Locate the cell with the specified text and output its [x, y] center coordinate. 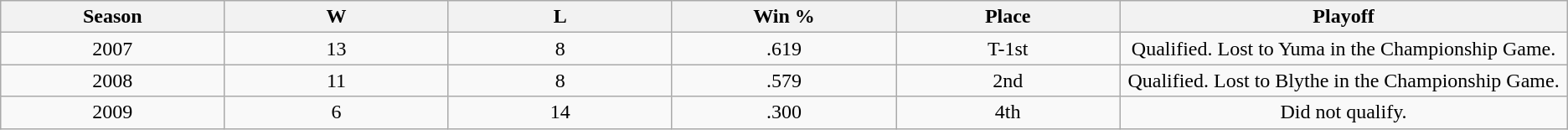
11 [337, 81]
13 [337, 49]
14 [560, 112]
.619 [784, 49]
6 [337, 112]
Did not qualify. [1344, 112]
Win % [784, 17]
W [337, 17]
4th [1008, 112]
2nd [1008, 81]
Place [1008, 17]
2009 [112, 112]
.300 [784, 112]
2008 [112, 81]
L [560, 17]
Qualified. Lost to Blythe in the Championship Game. [1344, 81]
Qualified. Lost to Yuma in the Championship Game. [1344, 49]
2007 [112, 49]
Playoff [1344, 17]
.579 [784, 81]
Season [112, 17]
T-1st [1008, 49]
